Identify which cell holds the provided text, then report its [X, Y] central coordinate. 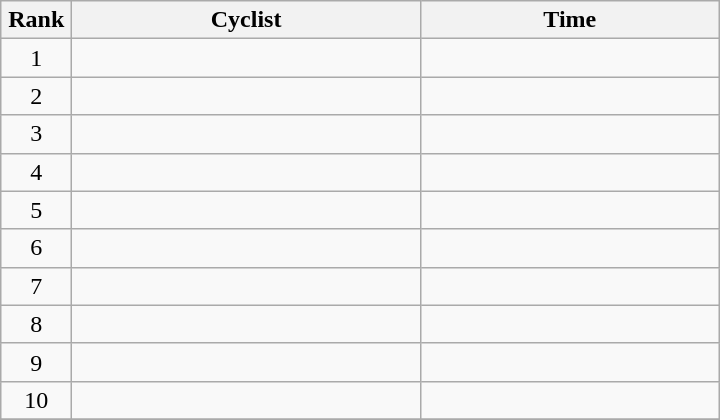
6 [36, 248]
10 [36, 400]
2 [36, 96]
Rank [36, 20]
8 [36, 324]
4 [36, 172]
Cyclist [246, 20]
1 [36, 58]
3 [36, 134]
9 [36, 362]
5 [36, 210]
7 [36, 286]
Time [570, 20]
